Find where the given text appears and provide that cell's center as (X, Y) coordinate. 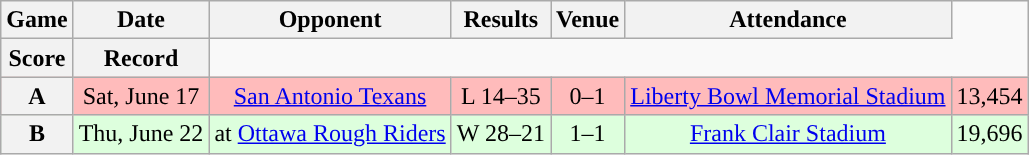
A (37, 96)
Opponent (330, 20)
W 28–21 (500, 134)
Thu, June 22 (141, 134)
Venue (587, 20)
Sat, June 17 (141, 96)
Record (141, 58)
Attendance (788, 20)
L 14–35 (500, 96)
1–1 (587, 134)
13,454 (990, 96)
19,696 (990, 134)
Liberty Bowl Memorial Stadium (788, 96)
at Ottawa Rough Riders (330, 134)
Score (37, 58)
San Antonio Texans (330, 96)
Date (141, 20)
Game (37, 20)
B (37, 134)
0–1 (587, 96)
Frank Clair Stadium (788, 134)
Results (500, 20)
